Scan for the cell matching the given text and deliver its (X, Y) coordinate at center. 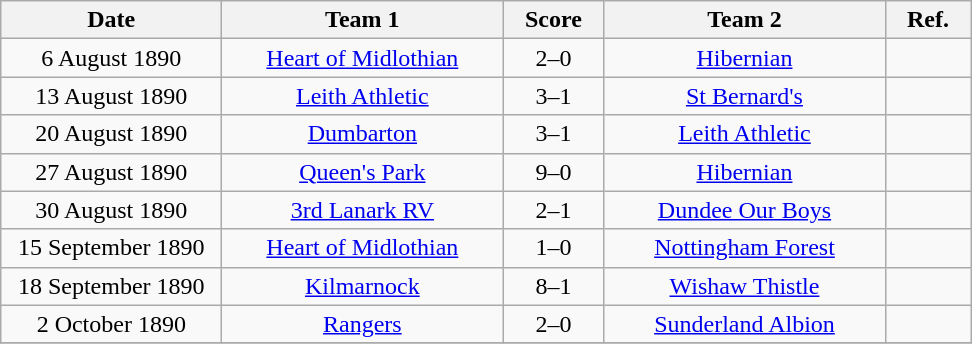
Queen's Park (362, 172)
Nottingham Forest (744, 248)
Sunderland Albion (744, 324)
Wishaw Thistle (744, 286)
Kilmarnock (362, 286)
Team 2 (744, 20)
Ref. (928, 20)
Dumbarton (362, 134)
18 September 1890 (112, 286)
13 August 1890 (112, 96)
2–1 (554, 210)
8–1 (554, 286)
Date (112, 20)
1–0 (554, 248)
St Bernard's (744, 96)
3rd Lanark RV (362, 210)
9–0 (554, 172)
15 September 1890 (112, 248)
Score (554, 20)
30 August 1890 (112, 210)
27 August 1890 (112, 172)
2 October 1890 (112, 324)
Rangers (362, 324)
Dundee Our Boys (744, 210)
20 August 1890 (112, 134)
6 August 1890 (112, 58)
Team 1 (362, 20)
